Scan for the cell matching the given text and deliver its (X, Y) coordinate at center. 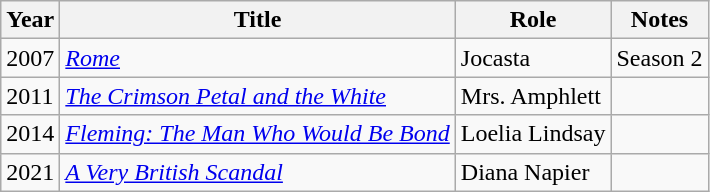
Notes (660, 20)
Title (258, 20)
Rome (258, 58)
A Very British Scandal (258, 172)
Role (533, 20)
Fleming: The Man Who Would Be Bond (258, 134)
Diana Napier (533, 172)
2021 (30, 172)
Jocasta (533, 58)
Loelia Lindsay (533, 134)
The Crimson Petal and the White (258, 96)
Mrs. Amphlett (533, 96)
Season 2 (660, 58)
2011 (30, 96)
2007 (30, 58)
Year (30, 20)
2014 (30, 134)
